For the text-containing cell, return its midpoint in [X, Y] coordinate format. 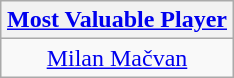
Milan Mačvan [116, 58]
Most Valuable Player [116, 20]
